Identify which cell holds the provided text, then report its (x, y) central coordinate. 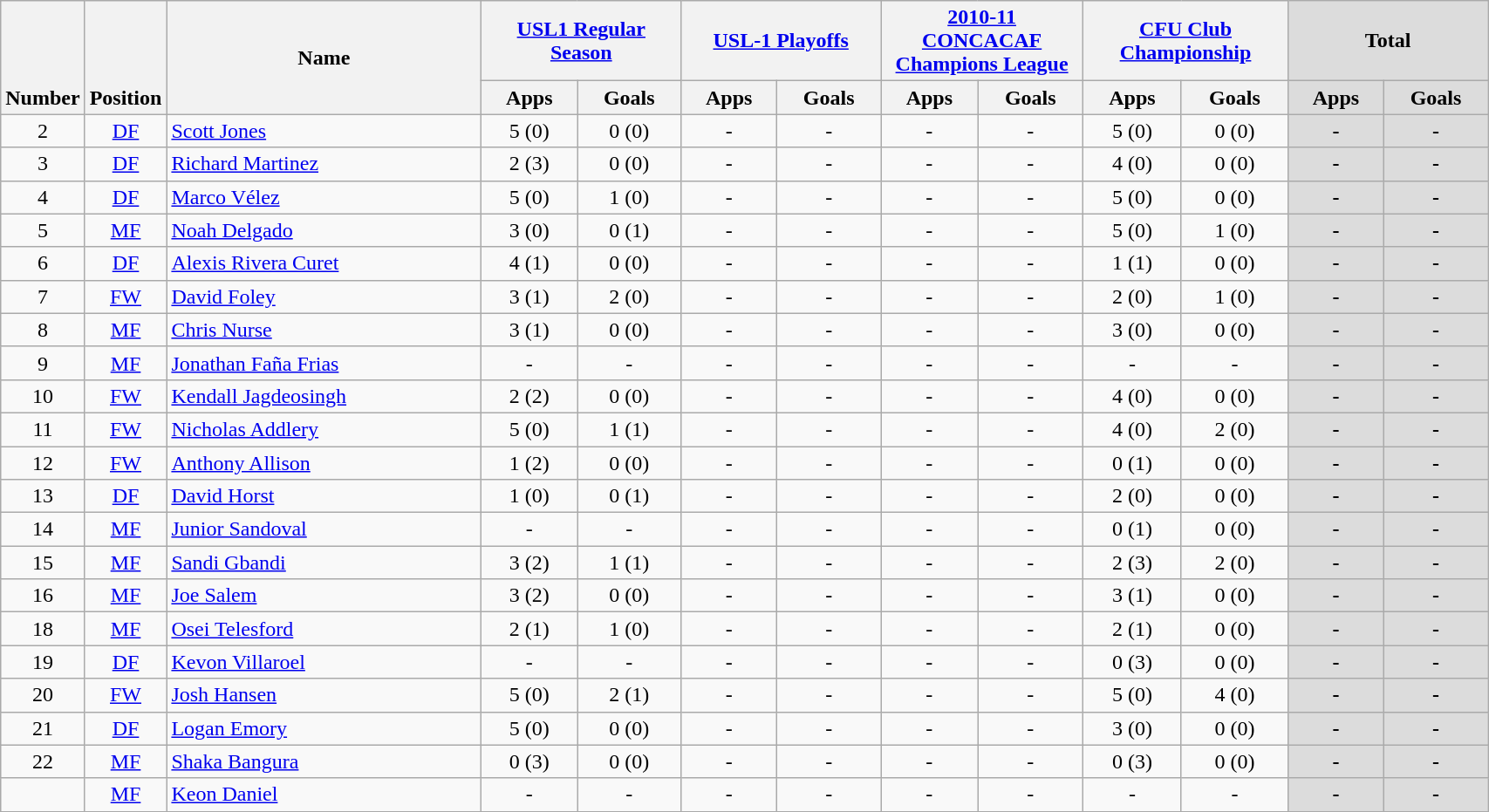
4 (43, 197)
Sandi Gbandi (324, 563)
22 (43, 761)
21 (43, 728)
Jonathan Faña Frias (324, 363)
CFU Club Championship (1186, 41)
3 (43, 164)
5 (43, 230)
David Foley (324, 297)
Anthony Allison (324, 463)
Josh Hansen (324, 695)
Kevon Villaroel (324, 662)
18 (43, 629)
Number (43, 58)
12 (43, 463)
Logan Emory (324, 728)
Name (324, 58)
8 (43, 330)
Total (1389, 41)
9 (43, 363)
2 (43, 131)
USL1 Regular Season (581, 41)
Nicholas Addlery (324, 429)
16 (43, 596)
Junior Sandoval (324, 529)
Keon Daniel (324, 795)
13 (43, 496)
10 (43, 396)
Richard Martinez (324, 164)
11 (43, 429)
Position (126, 58)
2 (2) (529, 396)
Osei Telesford (324, 629)
Alexis Rivera Curet (324, 263)
David Horst (324, 496)
Shaka Bangura (324, 761)
Kendall Jagdeosingh (324, 396)
2010-11 CONCACAF Champions League (982, 41)
1 (2) (529, 463)
Scott Jones (324, 131)
7 (43, 297)
14 (43, 529)
USL-1 Playoffs (782, 41)
6 (43, 263)
19 (43, 662)
15 (43, 563)
Joe Salem (324, 596)
20 (43, 695)
4 (1) (529, 263)
Chris Nurse (324, 330)
Noah Delgado (324, 230)
Marco Vélez (324, 197)
